Locate the cell with the specified text and output its (X, Y) center coordinate. 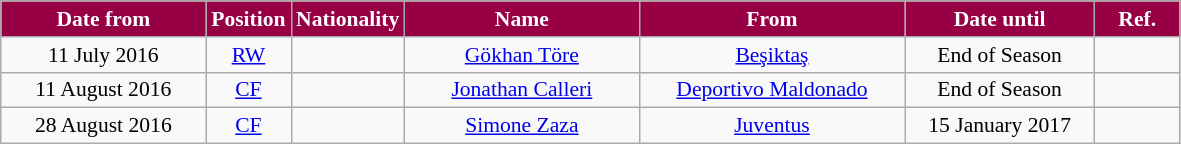
Date until (1000, 19)
From (772, 19)
15 January 2017 (1000, 126)
11 July 2016 (104, 55)
Name (522, 19)
Position (248, 19)
RW (248, 55)
Date from (104, 19)
Jonathan Calleri (522, 90)
Deportivo Maldonado (772, 90)
Nationality (348, 19)
Ref. (1138, 19)
11 August 2016 (104, 90)
28 August 2016 (104, 126)
Beşiktaş (772, 55)
Juventus (772, 126)
Simone Zaza (522, 126)
Gökhan Töre (522, 55)
